Provide the (X, Y) coordinate of the cell's center where the given text is located.  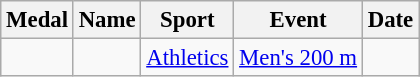
Sport (188, 20)
Name (107, 20)
Date (390, 20)
Medal (38, 20)
Men's 200 m (298, 58)
Event (298, 20)
Athletics (188, 58)
